Extract the (X, Y) coordinate from the center of the cell holding the provided text.  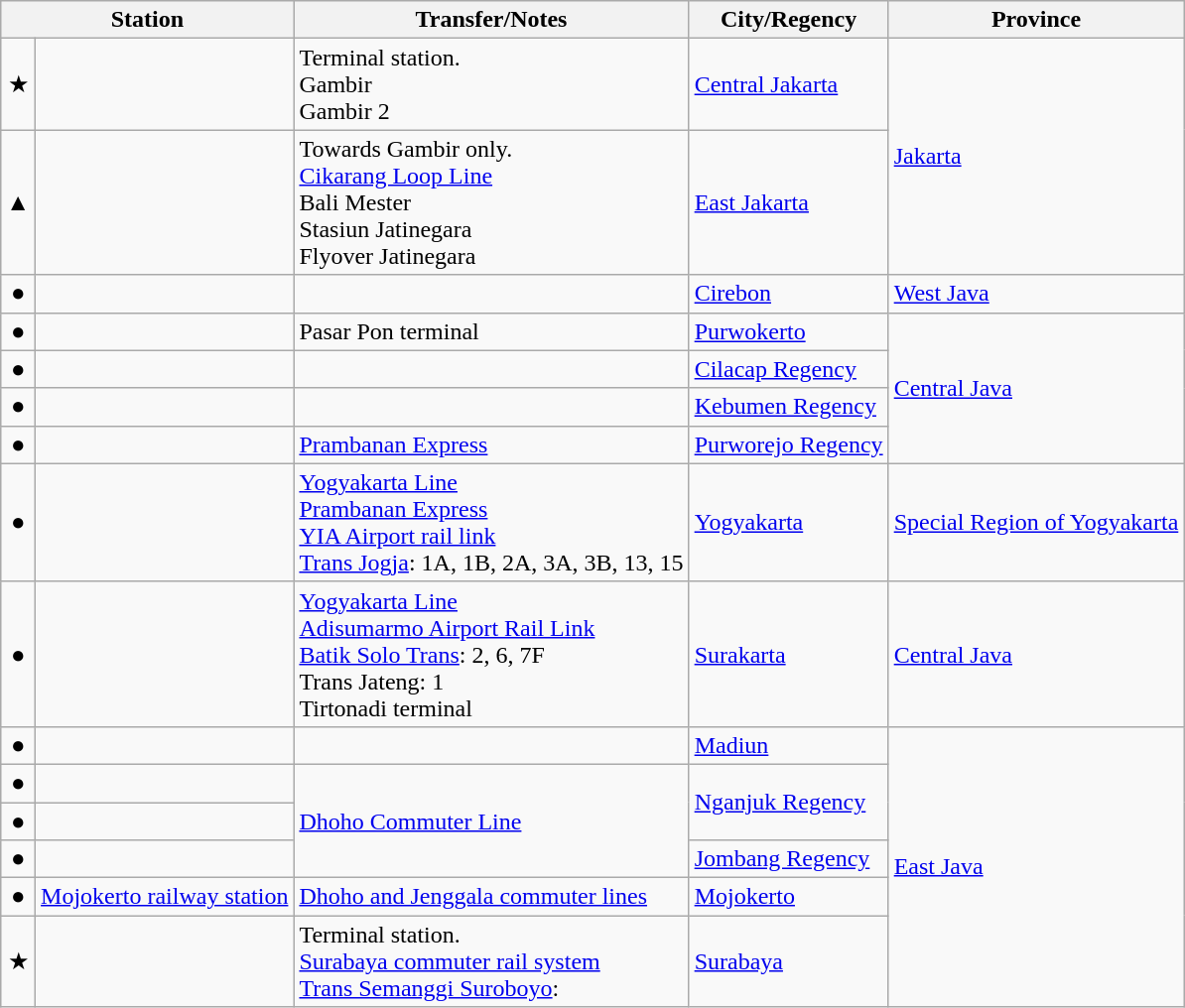
Purwokerto (788, 331)
Transfer/Notes (491, 20)
Jombang Regency (788, 859)
Province (1036, 20)
Terminal station. Gambir Gambir 2 (491, 84)
Nganjuk Regency (788, 802)
Towards Gambir only. Cikarang Loop Line Bali Mester Stasiun Jatinegara Flyover Jatinegara (491, 202)
Terminal station.Surabaya commuter rail system Trans Semanggi Suroboyo: (491, 961)
Madiun (788, 745)
Dhoho Commuter Line (491, 820)
West Java (1036, 294)
▲ (18, 202)
Surabaya (788, 961)
Kebumen Regency (788, 407)
Purworejo Regency (788, 444)
Prambanan Express (491, 444)
East Jakarta (788, 202)
Station (147, 20)
Surakarta (788, 654)
Mojokerto railway station (165, 897)
Mojokerto (788, 897)
Central Jakarta (788, 84)
Jakarta (1036, 157)
Yogyakarta Line Adisumarmo Airport Rail Link Batik Solo Trans: 2, 6, 7F Trans Jateng: 1 Tirtonadi terminal (491, 654)
Special Region of Yogyakarta (1036, 522)
Yogyakarta Line Prambanan Express YIA Airport rail link Trans Jogja: 1A, 1B, 2A, 3A, 3B, 13, 15 (491, 522)
Pasar Pon terminal (491, 331)
Dhoho and Jenggala commuter lines (491, 897)
Cilacap Regency (788, 369)
East Java (1036, 866)
Cirebon (788, 294)
City/Regency (788, 20)
Yogyakarta (788, 522)
